From the cell containing the given text, extract its center point as [X, Y] coordinate. 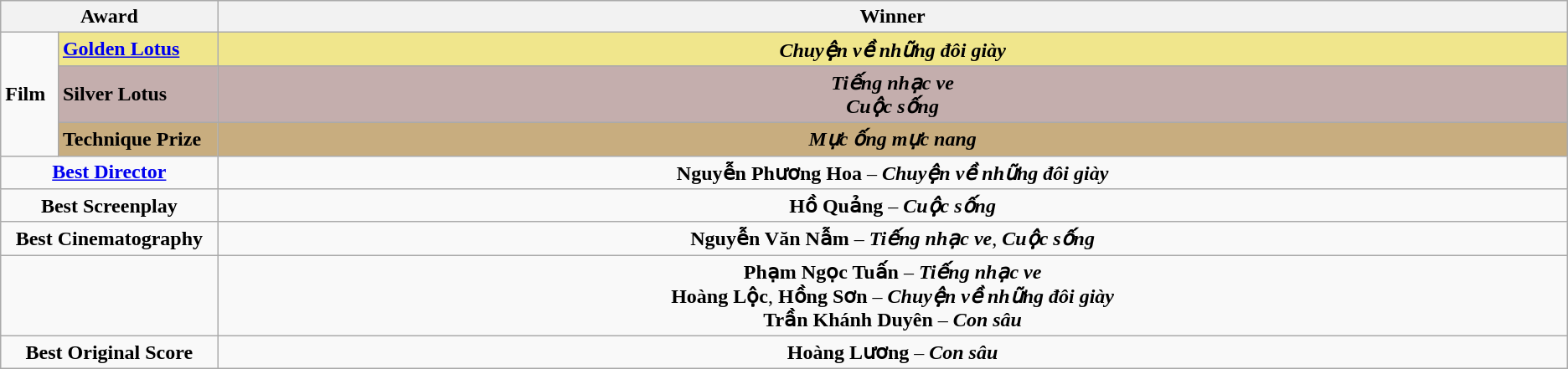
Silver Lotus [137, 94]
Golden Lotus [137, 49]
Mực ống mực nang [893, 139]
Best Cinematography [109, 238]
Award [109, 17]
Winner [893, 17]
Hoàng Lương – Con sâu [893, 352]
Film [30, 94]
Best Director [109, 172]
Hồ Quảng – Cuộc sống [893, 206]
Nguyễn Phương Hoa – Chuyện về những đôi giày [893, 172]
Nguyễn Văn Nẫm – Tiếng nhạc ve, Cuộc sống [893, 238]
Best Original Score [109, 352]
Phạm Ngọc Tuấn – Tiếng nhạc veHoàng Lộc, Hồng Sơn – Chuyện về những đôi giàyTrần Khánh Duyên – Con sâu [893, 296]
Tiếng nhạc veCuộc sống [893, 94]
Chuyện về những đôi giày [893, 49]
Technique Prize [137, 139]
Best Screenplay [109, 206]
